For the text-containing cell, return its midpoint in [X, Y] coordinate format. 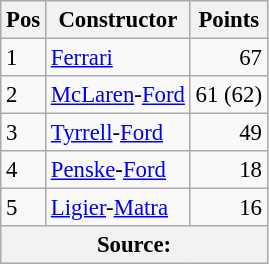
Ferrari [118, 58]
Pos [24, 20]
1 [24, 58]
67 [228, 58]
Ligier-Matra [118, 208]
61 (62) [228, 95]
Constructor [118, 20]
4 [24, 170]
Points [228, 20]
Penske-Ford [118, 170]
3 [24, 133]
Source: [134, 245]
5 [24, 208]
Tyrrell-Ford [118, 133]
16 [228, 208]
18 [228, 170]
McLaren-Ford [118, 95]
49 [228, 133]
2 [24, 95]
